From the cell containing the given text, extract its center point as (X, Y) coordinate. 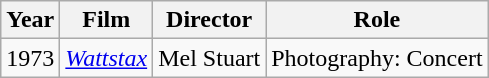
Wattstax (106, 58)
Mel Stuart (210, 58)
Role (377, 20)
Photography: Concert (377, 58)
Year (30, 20)
Film (106, 20)
Director (210, 20)
1973 (30, 58)
